Output the (X, Y) coordinate of the center of the cell containing the given text.  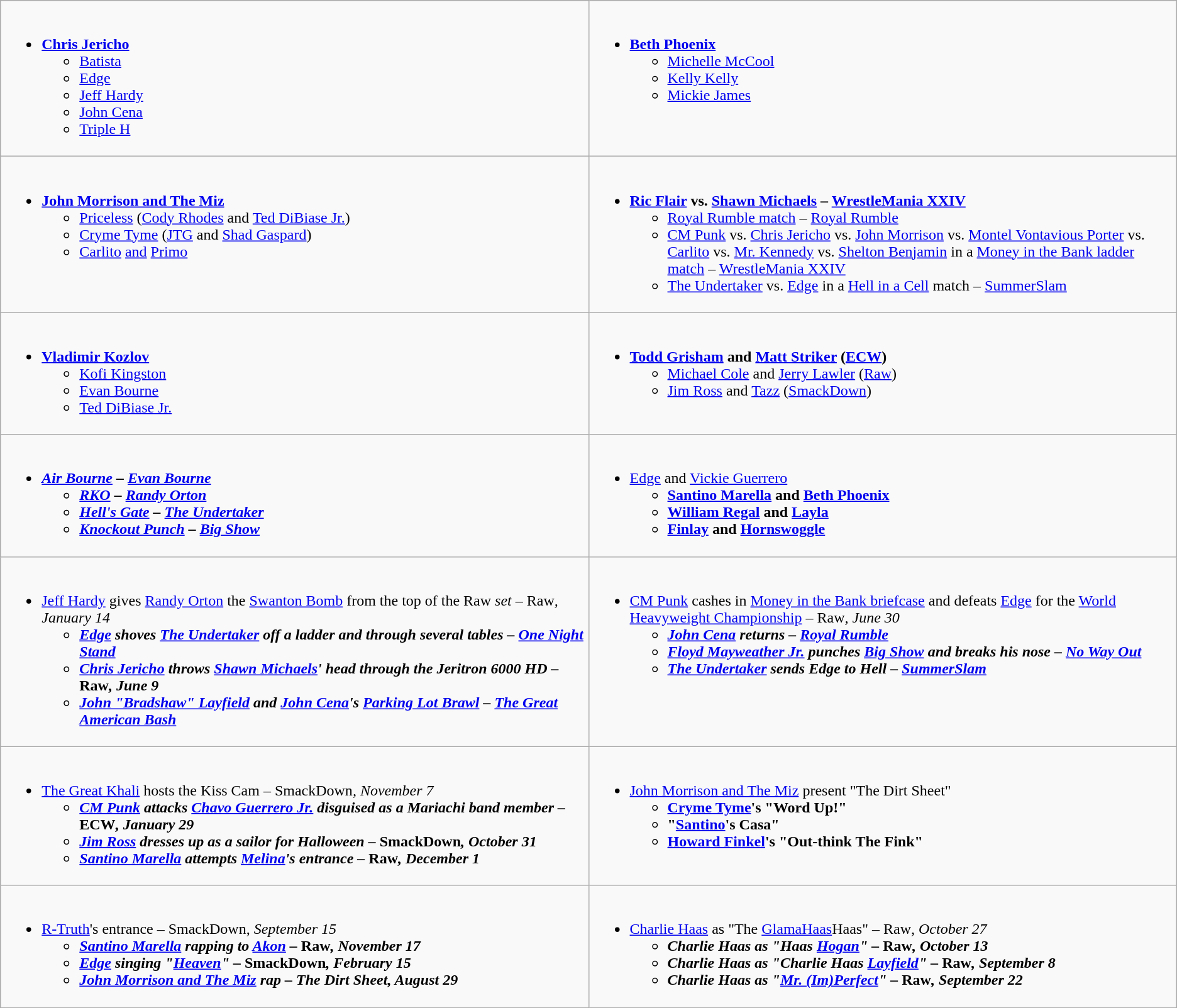
Edge and Vickie GuerreroSantino Marella and Beth PhoenixWilliam Regal and LaylaFinlay and Hornswoggle (883, 496)
Beth PhoenixMichelle McCoolKelly KellyMickie James (883, 79)
Air Bourne – Evan BourneRKO – Randy OrtonHell's Gate – The UndertakerKnockout Punch – Big Show (294, 496)
John Morrison and The Miz present "The Dirt Sheet"Cryme Tyme's "Word Up!""Santino's Casa"Howard Finkel's "Out-think The Fink" (883, 816)
Vladimir KozlovKofi KingstonEvan BourneTed DiBiase Jr. (294, 374)
Chris JerichoBatistaEdgeJeff HardyJohn CenaTriple H (294, 79)
Todd Grisham and Matt Striker (ECW)Michael Cole and Jerry Lawler (Raw)Jim Ross and Tazz (SmackDown) (883, 374)
John Morrison and The MizPriceless (Cody Rhodes and Ted DiBiase Jr.)Cryme Tyme (JTG and Shad Gaspard)Carlito and Primo (294, 235)
